From the cell containing the given text, extract its center point as [X, Y] coordinate. 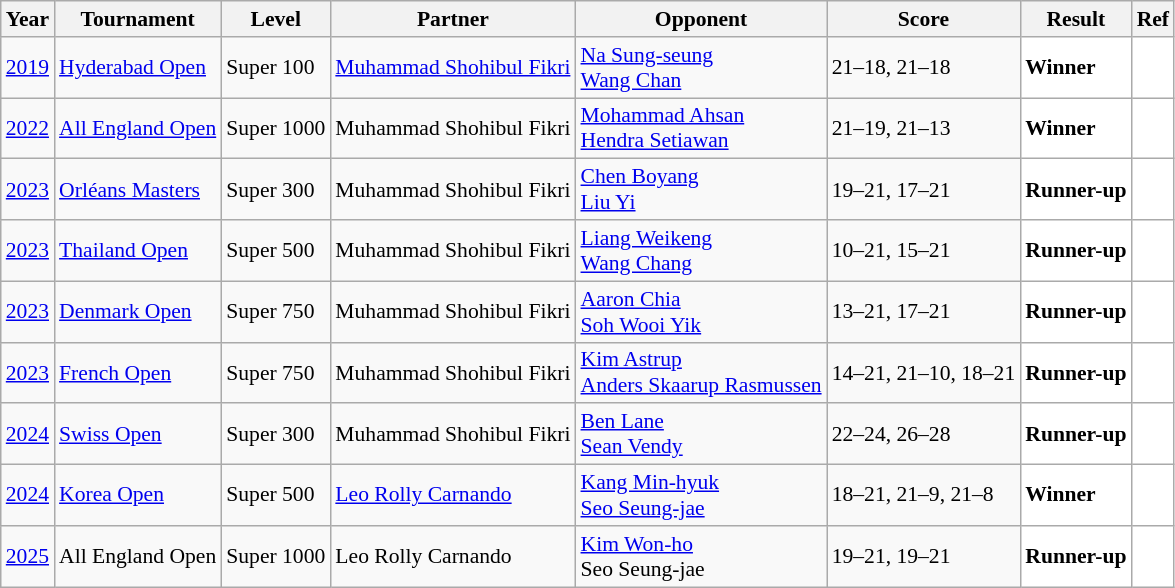
18–21, 21–9, 21–8 [924, 496]
Kim Won-ho Seo Seung-jae [700, 556]
Denmark Open [138, 312]
10–21, 15–21 [924, 250]
Liang Weikeng Wang Chang [700, 250]
Kim Astrup Anders Skaarup Rasmussen [700, 372]
Chen Boyang Liu Yi [700, 190]
Aaron Chia Soh Wooi Yik [700, 312]
Na Sung-seung Wang Chan [700, 68]
14–21, 21–10, 18–21 [924, 372]
Mohammad Ahsan Hendra Setiawan [700, 128]
Level [276, 19]
2019 [28, 68]
13–21, 17–21 [924, 312]
Tournament [138, 19]
2022 [28, 128]
Opponent [700, 19]
Thailand Open [138, 250]
2025 [28, 556]
Swiss Open [138, 434]
French Open [138, 372]
Partner [452, 19]
Score [924, 19]
Year [28, 19]
Ben Lane Sean Vendy [700, 434]
Hyderabad Open [138, 68]
Ref [1153, 19]
Result [1076, 19]
21–19, 21–13 [924, 128]
19–21, 17–21 [924, 190]
Orléans Masters [138, 190]
Super 100 [276, 68]
19–21, 19–21 [924, 556]
22–24, 26–28 [924, 434]
Kang Min-hyuk Seo Seung-jae [700, 496]
Korea Open [138, 496]
21–18, 21–18 [924, 68]
